Output the (x, y) coordinate of the center of the cell containing the given text.  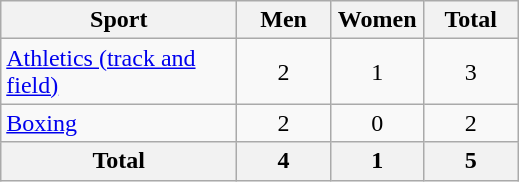
Women (377, 20)
Boxing (119, 123)
4 (284, 161)
Men (284, 20)
0 (377, 123)
3 (471, 72)
Athletics (track and field) (119, 72)
5 (471, 161)
Sport (119, 20)
